Output the (X, Y) coordinate of the center of the cell containing the given text.  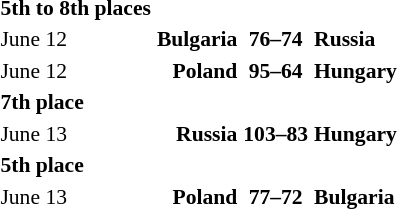
103–83 (276, 134)
76–74 (276, 39)
Poland (196, 70)
95–64 (276, 70)
Russia (196, 134)
Bulgaria (196, 39)
